For the text-containing cell, return its midpoint in [x, y] coordinate format. 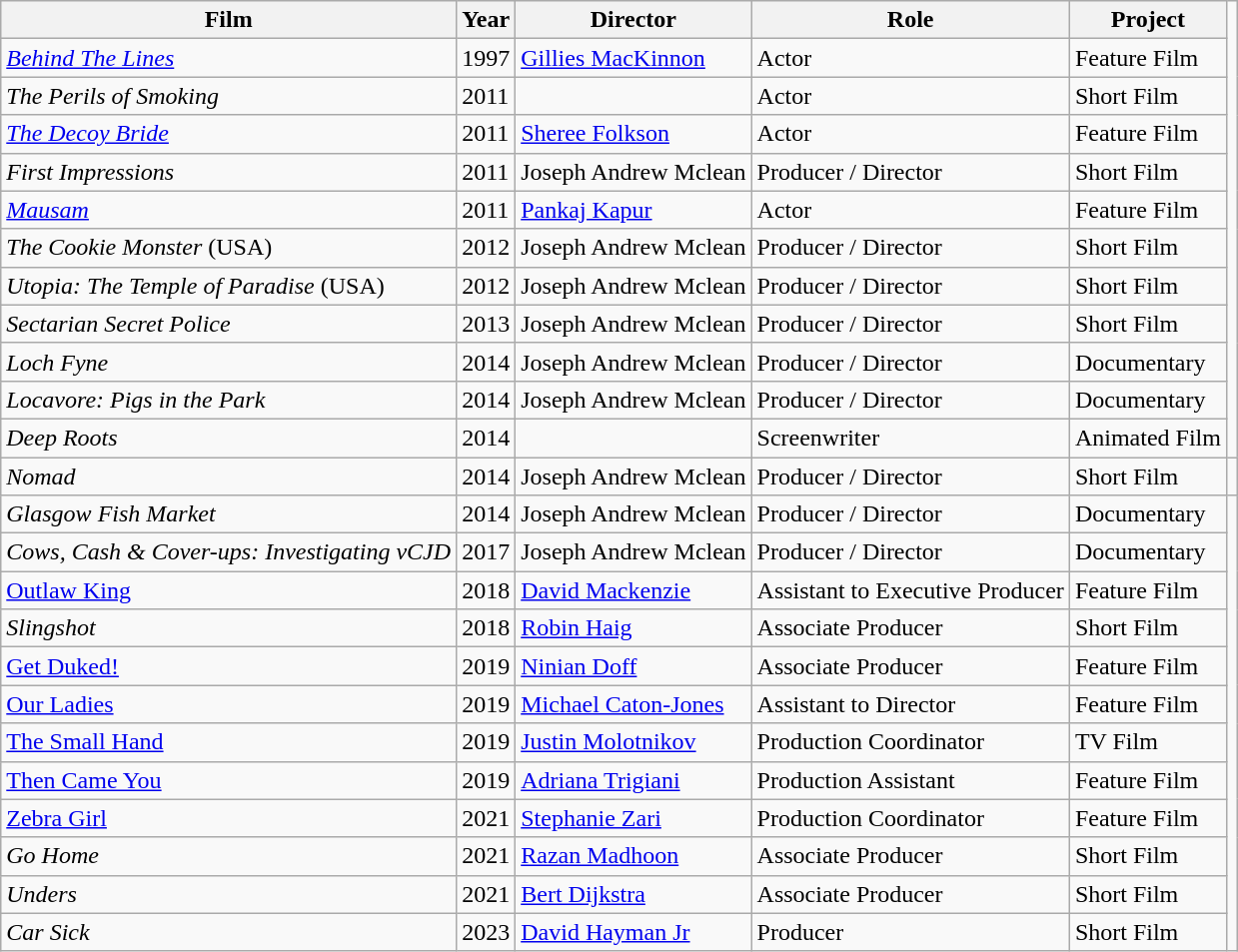
The Decoy Bride [229, 134]
Razan Madhoon [633, 856]
Role [910, 20]
Go Home [229, 856]
Loch Fyne [229, 362]
Production Assistant [910, 780]
Director [633, 20]
Utopia: The Temple of Paradise (USA) [229, 286]
Film [229, 20]
Assistant to Executive Producer [910, 590]
Zebra Girl [229, 818]
First Impressions [229, 172]
Robin Haig [633, 628]
Mausam [229, 210]
Glasgow Fish Market [229, 514]
Year [486, 20]
Get Duked! [229, 666]
The Cookie Monster (USA) [229, 248]
The Perils of Smoking [229, 96]
2017 [486, 552]
2013 [486, 324]
Locavore: Pigs in the Park [229, 400]
Unders [229, 894]
2023 [486, 932]
Car Sick [229, 932]
David Mackenzie [633, 590]
Stephanie Zari [633, 818]
Sectarian Secret Police [229, 324]
Animated Film [1147, 438]
Bert Dijkstra [633, 894]
1997 [486, 58]
TV Film [1147, 742]
Sheree Folkson [633, 134]
Then Came You [229, 780]
David Hayman Jr [633, 932]
Ninian Doff [633, 666]
Adriana Trigiani [633, 780]
The Small Hand [229, 742]
Pankaj Kapur [633, 210]
Behind The Lines [229, 58]
Nomad [229, 476]
Assistant to Director [910, 704]
Deep Roots [229, 438]
Outlaw King [229, 590]
Justin Molotnikov [633, 742]
Michael Caton-Jones [633, 704]
Producer [910, 932]
Our Ladies [229, 704]
Slingshot [229, 628]
Cows, Cash & Cover-ups: Investigating vCJD [229, 552]
Project [1147, 20]
Screenwriter [910, 438]
Gillies MacKinnon [633, 58]
